Identify which cell holds the provided text, then report its (X, Y) central coordinate. 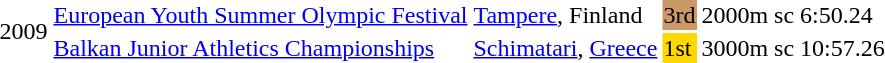
3rd (680, 15)
1st (680, 48)
European Youth Summer Olympic Festival (260, 15)
Tampere, Finland (566, 15)
Balkan Junior Athletics Championships (260, 48)
2000m sc (748, 15)
3000m sc (748, 48)
Schimatari, Greece (566, 48)
